Extract the [x, y] coordinate from the center of the cell holding the provided text.  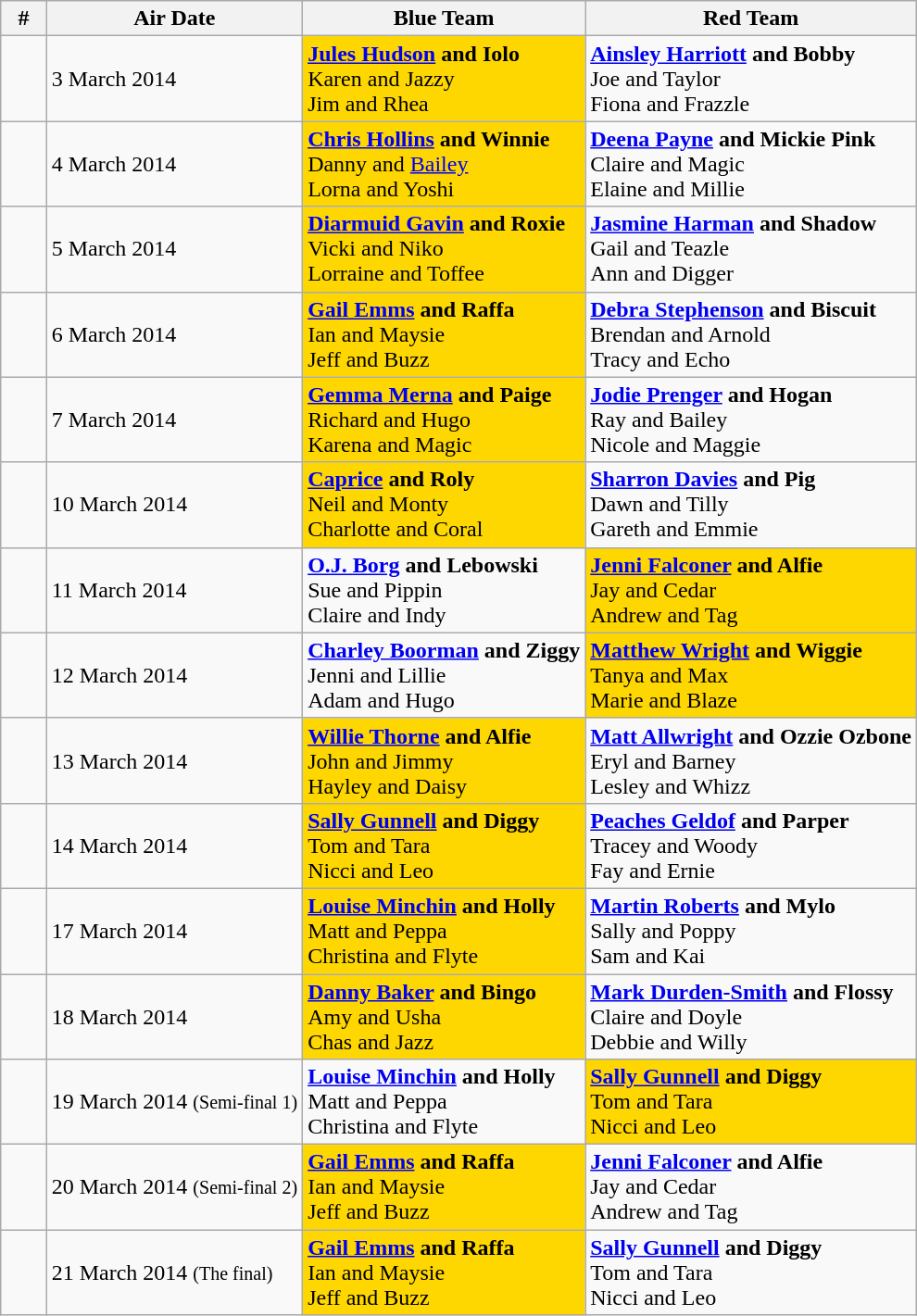
Jodie Prenger and HoganRay and BaileyNicole and Maggie [751, 420]
Red Team [751, 19]
Mark Durden-Smith and FlossyClaire and DoyleDebbie and Willy [751, 1017]
21 March 2014 (The final) [174, 1272]
14 March 2014 [174, 846]
Chris Hollins and WinnieDanny and BaileyLorna and Yoshi [445, 164]
Caprice and RolyNeil and MontyCharlotte and Coral [445, 505]
Charley Boorman and ZiggyJenni and LillieAdam and Hugo [445, 675]
Blue Team [445, 19]
5 March 2014 [174, 249]
Willie Thorne and AlfieJohn and JimmyHayley and Daisy [445, 760]
Danny Baker and BingoAmy and UshaChas and Jazz [445, 1017]
Jules Hudson and IoloKaren and JazzyJim and Rhea [445, 79]
13 March 2014 [174, 760]
Debra Stephenson and BiscuitBrendan and ArnoldTracy and Echo [751, 334]
Deena Payne and Mickie PinkClaire and MagicElaine and Millie [751, 164]
10 March 2014 [174, 505]
7 March 2014 [174, 420]
Air Date [174, 19]
Gemma Merna and PaigeRichard and HugoKarena and Magic [445, 420]
# [24, 19]
17 March 2014 [174, 931]
11 March 2014 [174, 590]
12 March 2014 [174, 675]
Ainsley Harriott and BobbyJoe and TaylorFiona and Frazzle [751, 79]
20 March 2014 (Semi-final 2) [174, 1187]
O.J. Borg and LebowskiSue and PippinClaire and Indy [445, 590]
6 March 2014 [174, 334]
Jasmine Harman and ShadowGail and TeazleAnn and Digger [751, 249]
Diarmuid Gavin and RoxieVicki and NikoLorraine and Toffee [445, 249]
Sharron Davies and PigDawn and TillyGareth and Emmie [751, 505]
3 March 2014 [174, 79]
Martin Roberts and MyloSally and PoppySam and Kai [751, 931]
19 March 2014 (Semi-final 1) [174, 1102]
Matt Allwright and Ozzie OzboneEryl and BarneyLesley and Whizz [751, 760]
Peaches Geldof and ParperTracey and WoodyFay and Ernie [751, 846]
4 March 2014 [174, 164]
Matthew Wright and WiggieTanya and MaxMarie and Blaze [751, 675]
18 March 2014 [174, 1017]
